Provide the [x, y] coordinate of the cell's center where the given text is located.  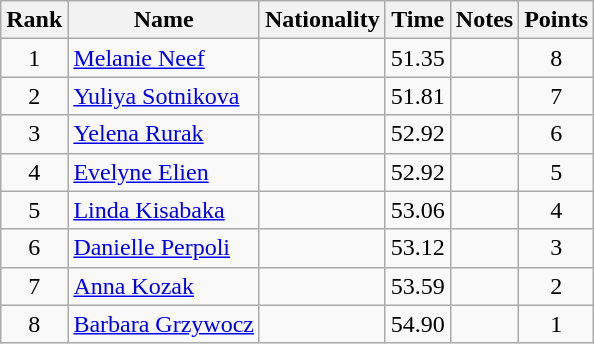
Time [418, 20]
Points [556, 20]
Barbara Grzywocz [164, 324]
Notes [484, 20]
54.90 [418, 324]
51.35 [418, 58]
Yelena Rurak [164, 134]
51.81 [418, 96]
53.06 [418, 210]
Danielle Perpoli [164, 248]
Rank [34, 20]
Yuliya Sotnikova [164, 96]
Name [164, 20]
Linda Kisabaka [164, 210]
Anna Kozak [164, 286]
53.12 [418, 248]
Evelyne Elien [164, 172]
Melanie Neef [164, 58]
Nationality [322, 20]
53.59 [418, 286]
